Detect which cell encompasses the target text, then output its (x, y) center coordinate. 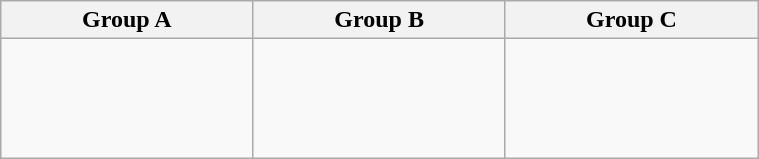
Group A (127, 20)
Group C (631, 20)
Group B (379, 20)
